Pinpoint the cell where the given text exists, returning its (x, y) midpoint coordinate. 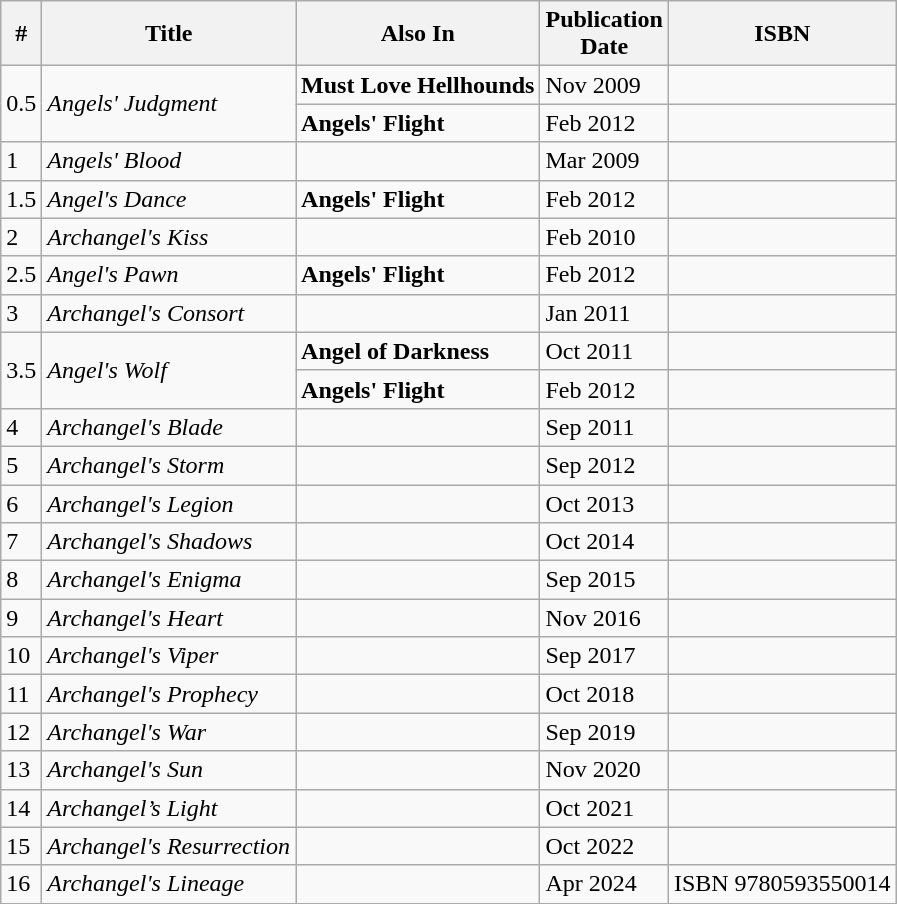
1 (22, 161)
Sep 2011 (604, 427)
9 (22, 618)
Sep 2015 (604, 580)
Apr 2024 (604, 884)
Nov 2020 (604, 770)
2.5 (22, 275)
Archangel's Blade (169, 427)
Oct 2022 (604, 846)
Oct 2014 (604, 542)
16 (22, 884)
Nov 2016 (604, 618)
Oct 2011 (604, 351)
15 (22, 846)
ISBN (782, 34)
ISBN 9780593550014 (782, 884)
1.5 (22, 199)
PublicationDate (604, 34)
5 (22, 465)
Archangel's Shadows (169, 542)
Must Love Hellhounds (418, 85)
Angel's Dance (169, 199)
3 (22, 313)
3.5 (22, 370)
Angels' Blood (169, 161)
Archangel's Legion (169, 503)
Archangel's Heart (169, 618)
7 (22, 542)
13 (22, 770)
Sep 2019 (604, 732)
Oct 2021 (604, 808)
Archangel's War (169, 732)
Archangel's Sun (169, 770)
Archangel's Enigma (169, 580)
12 (22, 732)
8 (22, 580)
Archangel's Prophecy (169, 694)
Mar 2009 (604, 161)
Also In (418, 34)
14 (22, 808)
10 (22, 656)
Archangel's Storm (169, 465)
Angel's Wolf (169, 370)
Oct 2018 (604, 694)
Angels' Judgment (169, 104)
Oct 2013 (604, 503)
Title (169, 34)
4 (22, 427)
Archangel's Lineage (169, 884)
Sep 2012 (604, 465)
11 (22, 694)
Angel of Darkness (418, 351)
Archangel's Resurrection (169, 846)
Angel's Pawn (169, 275)
Feb 2010 (604, 237)
Archangel’s Light (169, 808)
Nov 2009 (604, 85)
Archangel's Kiss (169, 237)
# (22, 34)
0.5 (22, 104)
Archangel's Viper (169, 656)
Jan 2011 (604, 313)
6 (22, 503)
2 (22, 237)
Archangel's Consort (169, 313)
Sep 2017 (604, 656)
